Identify which cell holds the provided text, then report its [X, Y] central coordinate. 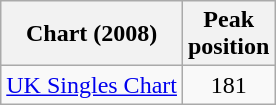
Chart (2008) [92, 34]
181 [228, 85]
UK Singles Chart [92, 85]
Peakposition [228, 34]
